Locate the cell with the specified text and output its (x, y) center coordinate. 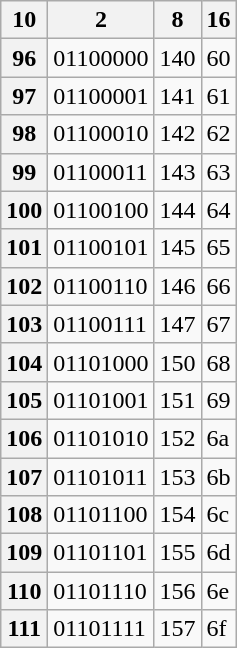
01100010 (101, 134)
107 (24, 477)
64 (218, 210)
150 (178, 362)
147 (178, 324)
99 (24, 172)
01100011 (101, 172)
01101000 (101, 362)
140 (178, 58)
111 (24, 629)
151 (178, 400)
63 (218, 172)
6a (218, 438)
2 (101, 20)
01101010 (101, 438)
01100000 (101, 58)
01101110 (101, 591)
61 (218, 96)
146 (178, 286)
01101001 (101, 400)
01100110 (101, 286)
141 (178, 96)
153 (178, 477)
100 (24, 210)
144 (178, 210)
102 (24, 286)
143 (178, 172)
108 (24, 515)
01101111 (101, 629)
01100101 (101, 248)
16 (218, 20)
155 (178, 553)
10 (24, 20)
6e (218, 591)
104 (24, 362)
145 (178, 248)
152 (178, 438)
60 (218, 58)
97 (24, 96)
156 (178, 591)
65 (218, 248)
01101011 (101, 477)
67 (218, 324)
66 (218, 286)
01100001 (101, 96)
106 (24, 438)
96 (24, 58)
103 (24, 324)
157 (178, 629)
110 (24, 591)
68 (218, 362)
6c (218, 515)
101 (24, 248)
142 (178, 134)
62 (218, 134)
105 (24, 400)
109 (24, 553)
154 (178, 515)
01100100 (101, 210)
01101101 (101, 553)
01101100 (101, 515)
6d (218, 553)
01100111 (101, 324)
98 (24, 134)
6b (218, 477)
6f (218, 629)
8 (178, 20)
69 (218, 400)
